Locate the cell with the specified text and output its [X, Y] center coordinate. 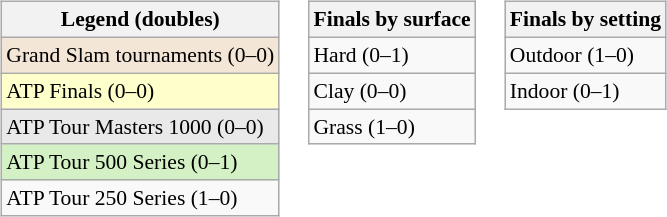
ATP Tour 250 Series (1–0) [140, 198]
Indoor (0–1) [586, 91]
ATP Tour 500 Series (0–1) [140, 162]
Clay (0–0) [392, 91]
Finals by setting [586, 20]
Outdoor (1–0) [586, 55]
Grass (1–0) [392, 127]
Finals by surface [392, 20]
Grand Slam tournaments (0–0) [140, 55]
Legend (doubles) [140, 20]
ATP Tour Masters 1000 (0–0) [140, 127]
ATP Finals (0–0) [140, 91]
Hard (0–1) [392, 55]
